Determine the (X, Y) coordinate at the center of the cell enclosing the given text.  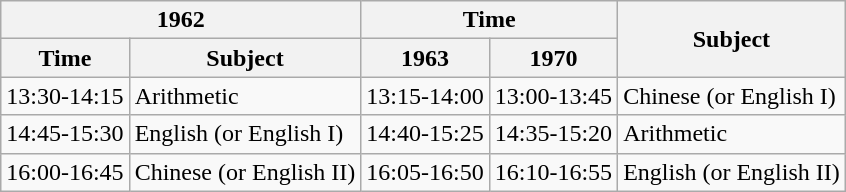
Chinese (or English I) (732, 96)
13:15-14:00 (425, 96)
13:30-14:15 (65, 96)
English (or English II) (732, 172)
14:45-15:30 (65, 134)
14:35-15:20 (553, 134)
English (or English I) (245, 134)
Chinese (or English II) (245, 172)
13:00-13:45 (553, 96)
1962 (181, 20)
16:00-16:45 (65, 172)
14:40-15:25 (425, 134)
1963 (425, 58)
16:10-16:55 (553, 172)
16:05-16:50 (425, 172)
1970 (553, 58)
